Determine the [x, y] coordinate at the center of the cell enclosing the given text.  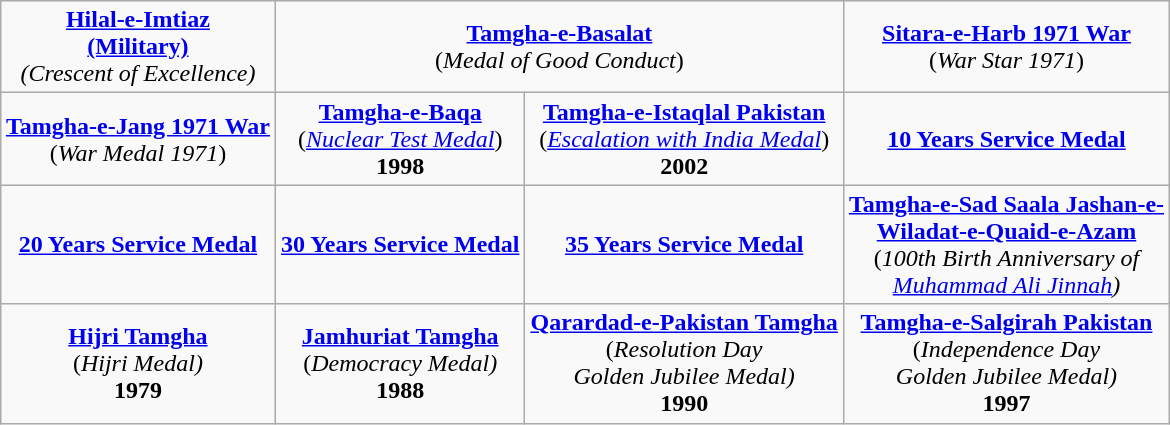
10 Years Service Medal [1006, 139]
Tamgha-e-Salgirah Pakistan(Independence DayGolden Jubilee Medal)1997 [1006, 364]
Hilal-e-Imtiaz(Military)(Crescent of Excellence) [138, 47]
Tamgha-e-Baqa(Nuclear Test Medal)1998 [400, 139]
Jamhuriat Tamgha(Democracy Medal)1988 [400, 364]
20 Years Service Medal [138, 244]
Hijri Tamgha(Hijri Medal)1979 [138, 364]
Tamgha-e-Jang 1971 War(War Medal 1971) [138, 139]
Sitara-e-Harb 1971 War(War Star 1971) [1006, 47]
Tamgha-e-Istaqlal Pakistan(Escalation with India Medal)2002 [684, 139]
Tamgha-e-Sad Saala Jashan-e-Wiladat-e-Quaid-e-Azam(100th Birth Anniversary ofMuhammad Ali Jinnah) [1006, 244]
35 Years Service Medal [684, 244]
30 Years Service Medal [400, 244]
Tamgha-e-Basalat(Medal of Good Conduct) [559, 47]
Qarardad-e-Pakistan Tamgha(Resolution DayGolden Jubilee Medal)1990 [684, 364]
